Provide the (x, y) coordinate of the cell's center where the given text is located.  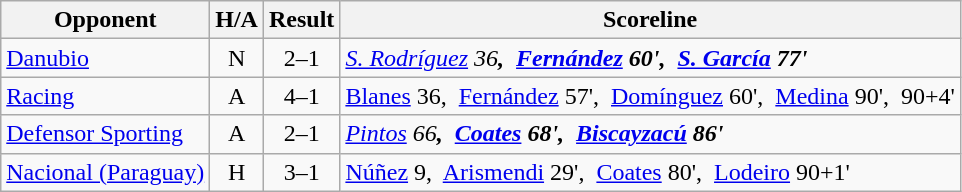
Pintos 66, Coates 68', Biscayzacú 86' (650, 134)
Nacional (Paraguay) (106, 172)
S. Rodríguez 36, Fernández 60', S. García 77' (650, 58)
Opponent (106, 20)
Blanes 36, Fernández 57', Domínguez 60', Medina 90', 90+4' (650, 96)
Defensor Sporting (106, 134)
H (237, 172)
4–1 (301, 96)
3–1 (301, 172)
Result (301, 20)
N (237, 58)
Racing (106, 96)
H/A (237, 20)
Núñez 9, Arismendi 29', Coates 80', Lodeiro 90+1' (650, 172)
Danubio (106, 58)
Scoreline (650, 20)
